Find where the given text appears and provide that cell's center as [X, Y] coordinate. 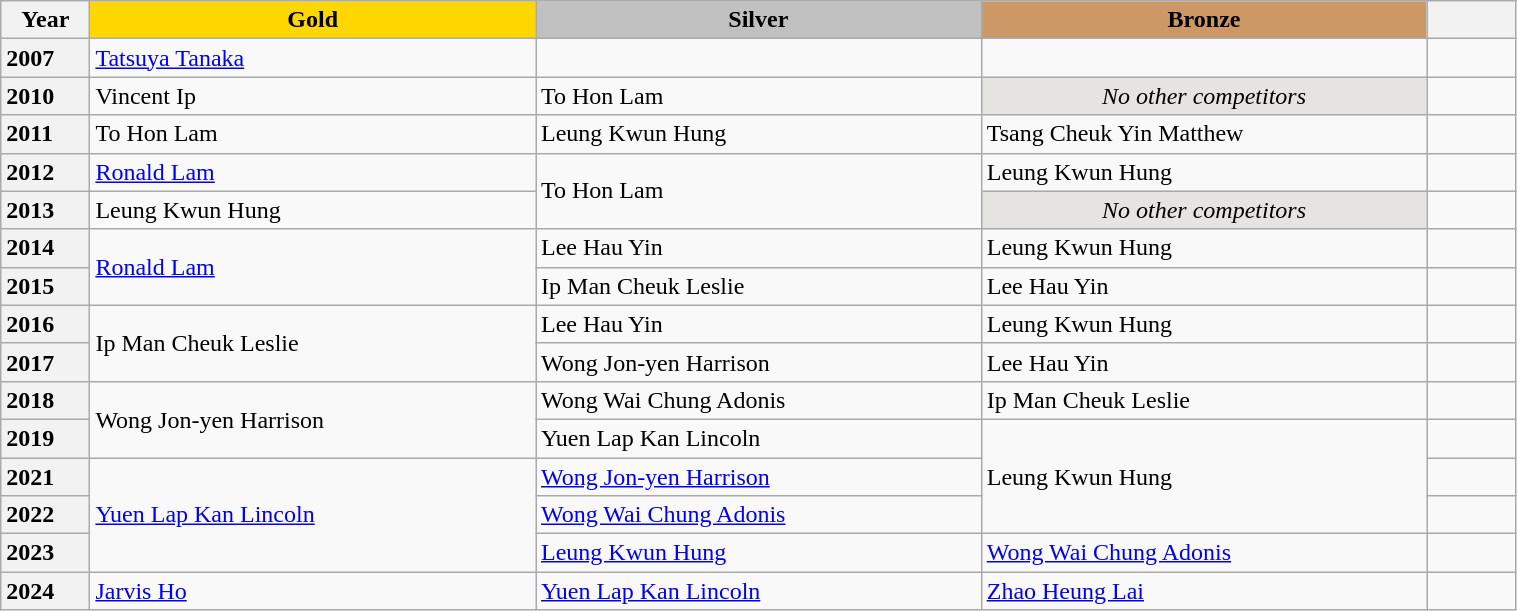
2016 [46, 324]
Jarvis Ho [313, 591]
Year [46, 20]
Tsang Cheuk Yin Matthew [1204, 134]
2011 [46, 134]
2017 [46, 362]
2012 [46, 172]
2010 [46, 96]
Zhao Heung Lai [1204, 591]
2022 [46, 515]
Bronze [1204, 20]
2021 [46, 477]
2007 [46, 58]
Vincent Ip [313, 96]
2018 [46, 400]
Tatsuya Tanaka [313, 58]
2024 [46, 591]
Gold [313, 20]
2015 [46, 286]
2019 [46, 438]
Silver [759, 20]
2014 [46, 248]
2013 [46, 210]
2023 [46, 553]
